Output the (x, y) coordinate of the center of the cell containing the given text.  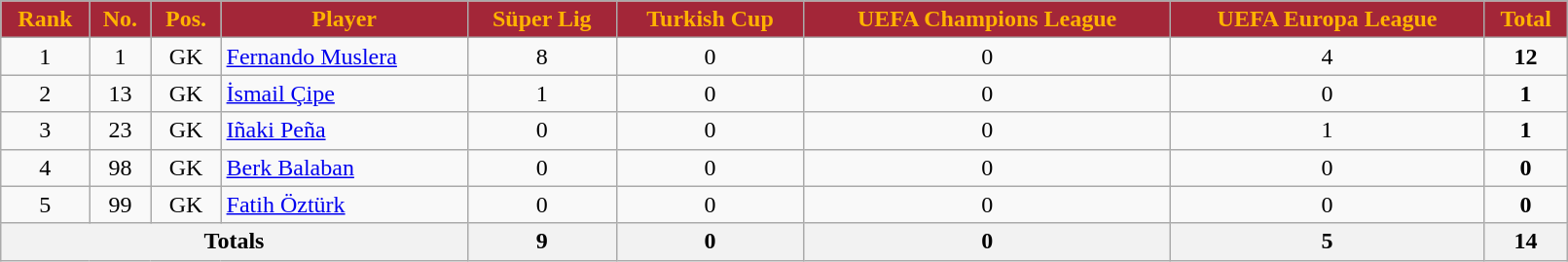
Iñaki Peña (345, 131)
13 (121, 94)
No. (121, 19)
Totals (235, 242)
Berk Balaban (345, 168)
Turkish Cup (710, 19)
12 (1525, 56)
2 (45, 94)
Total (1525, 19)
8 (541, 56)
Fernando Muslera (345, 56)
İsmail Çipe (345, 94)
23 (121, 131)
3 (45, 131)
Pos. (186, 19)
Süper Lig (541, 19)
Rank (45, 19)
98 (121, 168)
UEFA Champions League (987, 19)
Player (345, 19)
99 (121, 205)
Fatih Öztürk (345, 205)
9 (541, 242)
14 (1525, 242)
UEFA Europa League (1328, 19)
